Capture the cell that displays the provided text and extract its [X, Y] central coordinate. 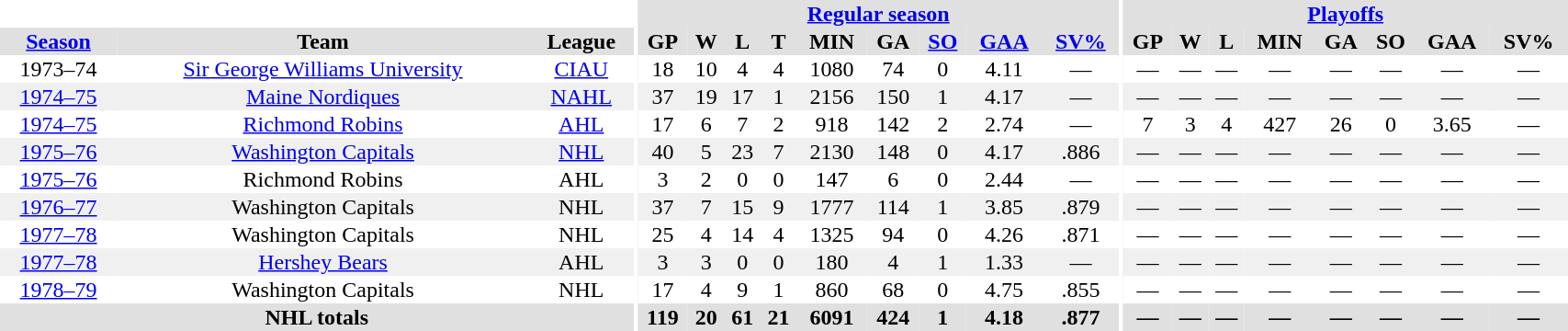
3.85 [1004, 207]
Hershey Bears [323, 262]
26 [1341, 124]
.877 [1080, 317]
2.44 [1004, 179]
CIAU [581, 69]
142 [893, 124]
6091 [831, 317]
20 [705, 317]
.879 [1080, 207]
40 [663, 152]
147 [831, 179]
18 [663, 69]
68 [893, 290]
180 [831, 262]
23 [742, 152]
1325 [831, 234]
4.75 [1004, 290]
.855 [1080, 290]
148 [893, 152]
2.74 [1004, 124]
League [581, 41]
Maine Nordiques [323, 97]
Team [323, 41]
15 [742, 207]
1978–79 [59, 290]
61 [742, 317]
21 [779, 317]
427 [1280, 124]
T [779, 41]
150 [893, 97]
1777 [831, 207]
4.26 [1004, 234]
NHL totals [317, 317]
Playoffs [1345, 14]
19 [705, 97]
4.11 [1004, 69]
3.65 [1452, 124]
Season [59, 41]
NAHL [581, 97]
.871 [1080, 234]
1973–74 [59, 69]
114 [893, 207]
1976–77 [59, 207]
10 [705, 69]
2156 [831, 97]
1.33 [1004, 262]
860 [831, 290]
94 [893, 234]
5 [705, 152]
918 [831, 124]
424 [893, 317]
25 [663, 234]
.886 [1080, 152]
1080 [831, 69]
2130 [831, 152]
14 [742, 234]
Regular season [878, 14]
74 [893, 69]
119 [663, 317]
4.18 [1004, 317]
Sir George Williams University [323, 69]
